Pinpoint the cell where the given text exists, returning its [X, Y] midpoint coordinate. 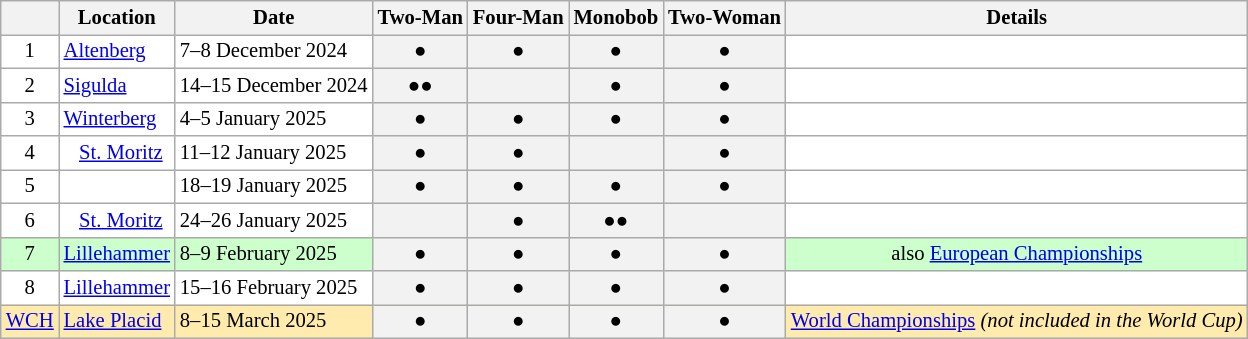
Altenberg [117, 51]
3 [30, 119]
4–5 January 2025 [274, 119]
World Championships (not included in the World Cup) [1017, 321]
also European Championships [1017, 254]
1 [30, 51]
8 [30, 287]
5 [30, 186]
8–15 March 2025 [274, 321]
8–9 February 2025 [274, 254]
14–15 December 2024 [274, 85]
24–26 January 2025 [274, 220]
2 [30, 85]
Details [1017, 17]
Four-Man [518, 17]
4 [30, 153]
7 [30, 254]
11–12 January 2025 [274, 153]
Sigulda [117, 85]
Lake Placid [117, 321]
Winterberg [117, 119]
Two-Man [420, 17]
7–8 December 2024 [274, 51]
18–19 January 2025 [274, 186]
Date [274, 17]
Two-Woman [724, 17]
6 [30, 220]
WCH [30, 321]
Location [117, 17]
15–16 February 2025 [274, 287]
Monobob [616, 17]
